Extract the [X, Y] coordinate from the center of the cell holding the provided text.  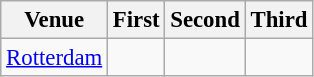
First [136, 20]
Venue [54, 20]
Rotterdam [54, 58]
Second [205, 20]
Third [279, 20]
